Scan for the cell matching the given text and deliver its (x, y) coordinate at center. 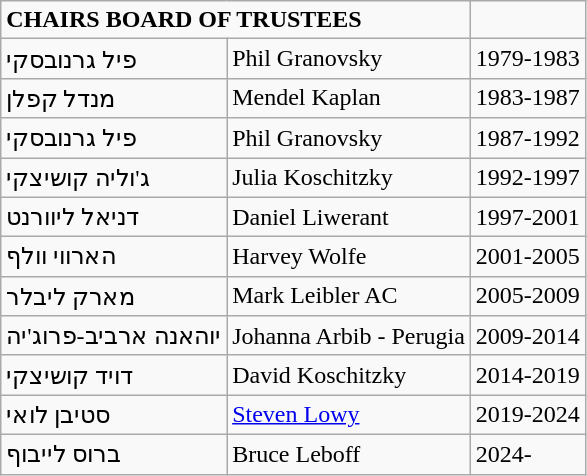
1992-1997 (528, 178)
מנדל קפלן (114, 98)
דניאל ליוורנט (114, 217)
David Koschitzky (349, 375)
Steven Lowy (349, 415)
Julia Koschitzky (349, 178)
1987-1992 (528, 138)
Bruce Leboff (349, 454)
Mendel Kaplan (349, 98)
ג'וליה קושיצקי (114, 178)
2005-2009 (528, 296)
CHAIRS BOARD OF TRUSTEES (236, 20)
מארק ליבלר (114, 296)
Johanna Arbib - Perugia (349, 336)
1983-1987 (528, 98)
2001-2005 (528, 257)
סטיבן לואי (114, 415)
יוהאנה ארביב-פרוג'יה (114, 336)
1997-2001 (528, 217)
דויד קושיצקי (114, 375)
2019-2024 (528, 415)
2014-2019 (528, 375)
1979-1983 (528, 59)
Harvey Wolfe (349, 257)
Mark Leibler AC (349, 296)
Daniel Liwerant (349, 217)
2024- (528, 454)
2009-2014 (528, 336)
הארווי וולף (114, 257)
ברוס לייבוף (114, 454)
